Pinpoint the cell where the given text exists, returning its [X, Y] midpoint coordinate. 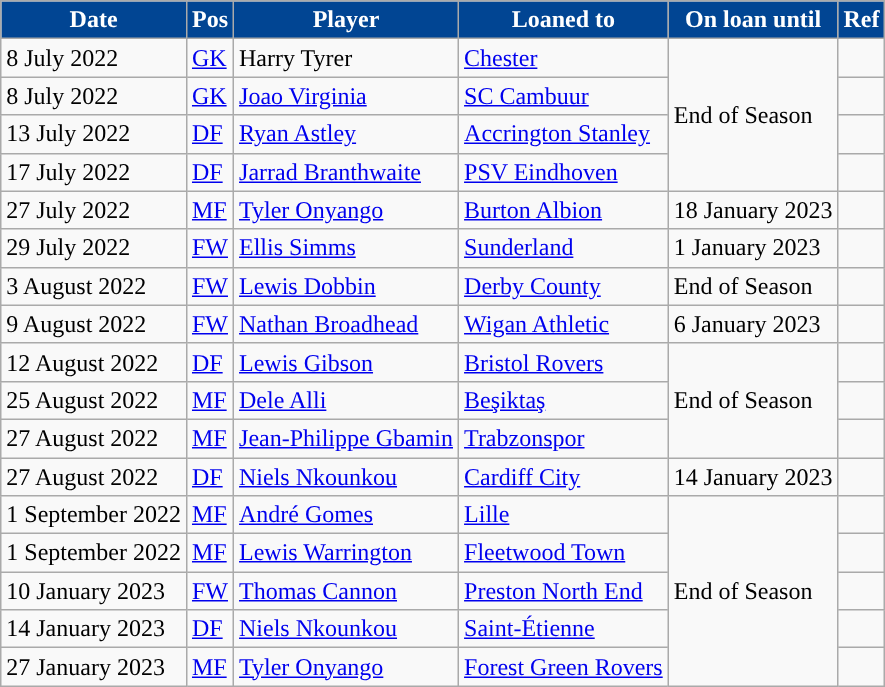
27 July 2022 [94, 210]
Fleetwood Town [564, 553]
Preston North End [564, 591]
Thomas Cannon [346, 591]
PSV Eindhoven [564, 172]
Player [346, 20]
Derby County [564, 286]
Date [94, 20]
Trabzonspor [564, 438]
Lille [564, 515]
25 August 2022 [94, 400]
Chester [564, 58]
1 January 2023 [753, 248]
Jean-Philippe Gbamin [346, 438]
André Gomes [346, 515]
Sunderland [564, 248]
Forest Green Rovers [564, 667]
6 January 2023 [753, 324]
Jarrad Branthwaite [346, 172]
Beşiktaş [564, 400]
Ryan Astley [346, 134]
Burton Albion [564, 210]
3 August 2022 [94, 286]
On loan until [753, 20]
SC Cambuur [564, 96]
10 January 2023 [94, 591]
27 January 2023 [94, 667]
Harry Tyrer [346, 58]
12 August 2022 [94, 362]
Accrington Stanley [564, 134]
Lewis Warrington [346, 553]
Dele Alli [346, 400]
Cardiff City [564, 477]
Joao Virginia [346, 96]
Nathan Broadhead [346, 324]
17 July 2022 [94, 172]
Lewis Dobbin [346, 286]
Ellis Simms [346, 248]
Saint-Étienne [564, 629]
Loaned to [564, 20]
9 August 2022 [94, 324]
29 July 2022 [94, 248]
Ref [862, 20]
Bristol Rovers [564, 362]
Lewis Gibson [346, 362]
Pos [210, 20]
13 July 2022 [94, 134]
Wigan Athletic [564, 324]
18 January 2023 [753, 210]
